Output the (x, y) coordinate of the center of the cell containing the given text.  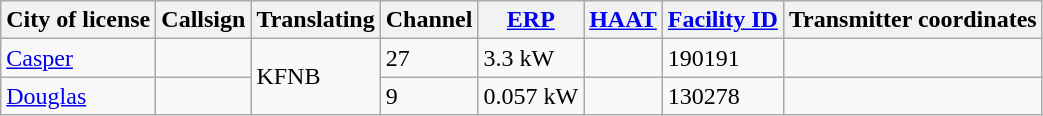
130278 (722, 96)
Transmitter coordinates (912, 20)
Channel (429, 20)
Facility ID (722, 20)
KFNB (316, 77)
Casper (78, 58)
HAAT (624, 20)
Douglas (78, 96)
3.3 kW (531, 58)
City of license (78, 20)
Callsign (204, 20)
ERP (531, 20)
190191 (722, 58)
0.057 kW (531, 96)
Translating (316, 20)
27 (429, 58)
9 (429, 96)
